Determine the [x, y] coordinate at the center of the cell enclosing the given text.  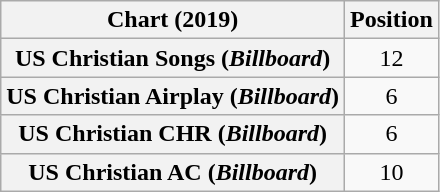
10 [392, 172]
12 [392, 58]
Chart (2019) [173, 20]
US Christian CHR (Billboard) [173, 134]
US Christian Airplay (Billboard) [173, 96]
US Christian Songs (Billboard) [173, 58]
US Christian AC (Billboard) [173, 172]
Position [392, 20]
